Return [x, y] of the center of cell containing provided text 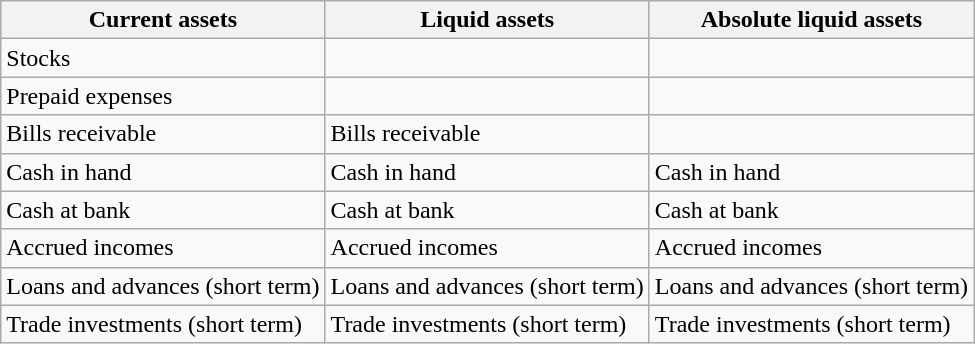
Current assets [163, 20]
Liquid assets [487, 20]
Absolute liquid assets [811, 20]
Stocks [163, 58]
Prepaid expenses [163, 96]
